For the text-containing cell, return its midpoint in (x, y) coordinate format. 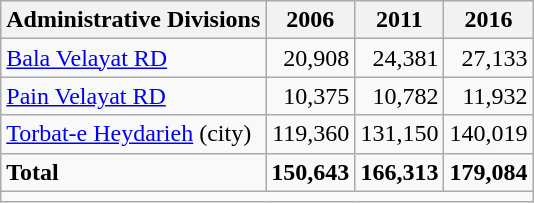
2016 (488, 20)
166,313 (400, 172)
Pain Velayat RD (134, 96)
10,782 (400, 96)
2011 (400, 20)
10,375 (310, 96)
2006 (310, 20)
Torbat-e Heydarieh (city) (134, 134)
24,381 (400, 58)
27,133 (488, 58)
Total (134, 172)
131,150 (400, 134)
Administrative Divisions (134, 20)
150,643 (310, 172)
140,019 (488, 134)
179,084 (488, 172)
119,360 (310, 134)
11,932 (488, 96)
Bala Velayat RD (134, 58)
20,908 (310, 58)
